Locate the cell with the specified text and output its [x, y] center coordinate. 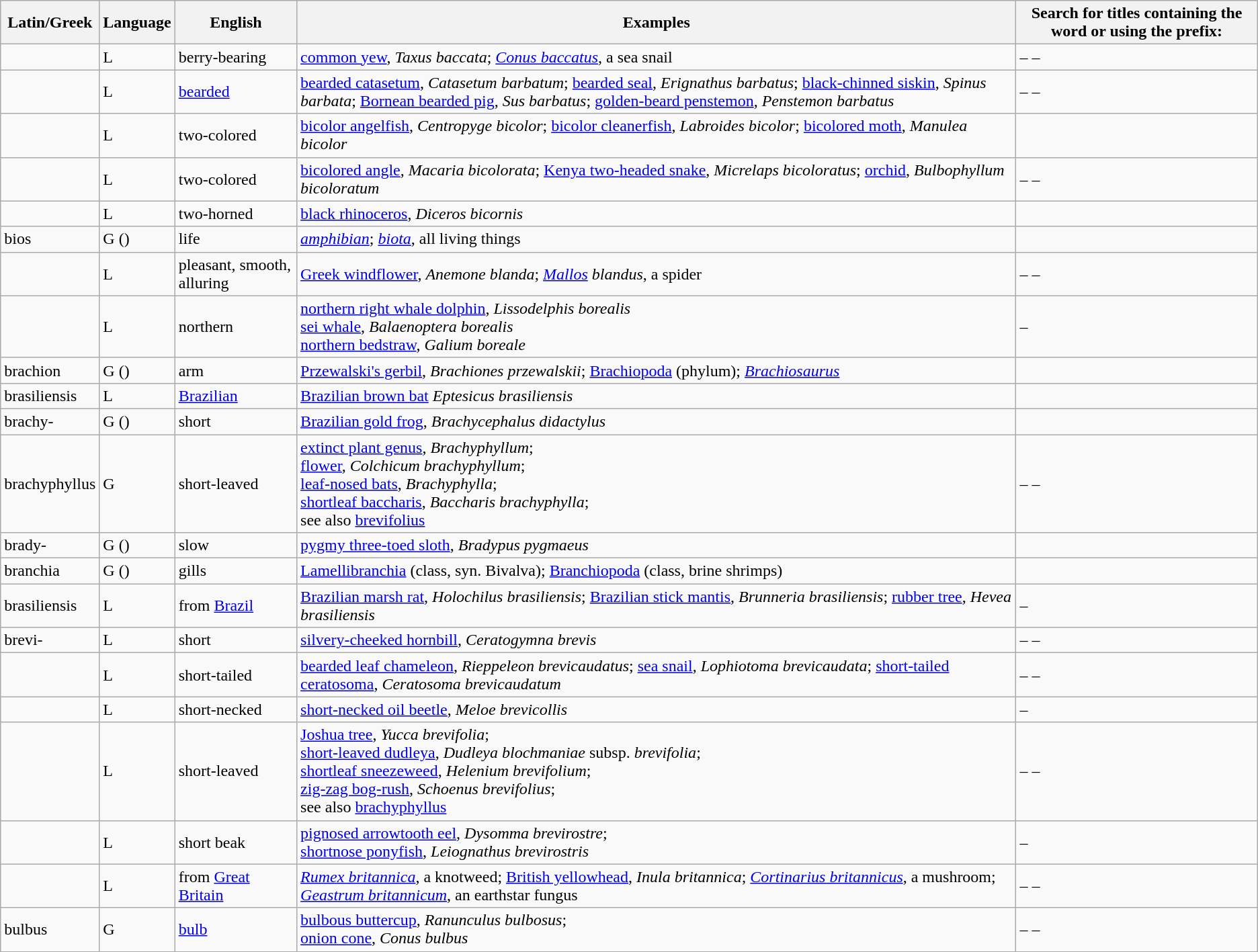
berry-bearing [235, 57]
Przewalski's gerbil, Brachiones przewalskii; Brachiopoda (phylum); Brachiosaurus [657, 370]
northern right whale dolphin, Lissodelphis borealissei whale, Balaenoptera borealis northern bedstraw, Galium boreale [657, 327]
northern [235, 327]
brachyphyllus [50, 483]
brevi- [50, 640]
Language [137, 23]
from Great Britain [235, 885]
pygmy three-toed sloth, Bradypus pygmaeus [657, 546]
bios [50, 239]
English [235, 23]
bearded leaf chameleon, Rieppeleon brevicaudatus; sea snail, Lophiotoma brevicaudata; short-tailed ceratosoma, Ceratosoma brevicaudatum [657, 675]
bicolored angle, Macaria bicolorata; Kenya two-headed snake, Micrelaps bicoloratus; orchid, Bulbophyllum bicoloratum [657, 179]
life [235, 239]
bulbus [50, 930]
short-necked oil beetle, Meloe brevicollis [657, 709]
arm [235, 370]
gills [235, 571]
branchia [50, 571]
bulb [235, 930]
Rumex britannica, a knotweed; British yellowhead, Inula britannica; Cortinarius britannicus, a mushroom; Geastrum britannicum, an earthstar fungus [657, 885]
bearded [235, 91]
Brazilian gold frog, Brachycephalus didactylus [657, 421]
Lamellibranchia (class, syn. Bivalva); Branchiopoda (class, brine shrimps) [657, 571]
bulbous buttercup, Ranunculus bulbosus; onion cone, Conus bulbus [657, 930]
short-necked [235, 709]
Greek windflower, Anemone blanda; Mallos blandus, a spider [657, 274]
short-tailed [235, 675]
black rhinoceros, Diceros bicornis [657, 214]
common yew, Taxus baccata; Conus baccatus, a sea snail [657, 57]
pleasant, smooth, alluring [235, 274]
slow [235, 546]
brachion [50, 370]
silvery-cheeked hornbill, Ceratogymna brevis [657, 640]
Search for titles containing the word or using the prefix: [1137, 23]
pignosed arrowtooth eel, Dysomma brevirostre; shortnose ponyfish, Leiognathus brevirostris [657, 842]
Brazilian marsh rat, Holochilus brasiliensis; Brazilian stick mantis, Brunneria brasiliensis; rubber tree, Hevea brasiliensis [657, 606]
Latin/Greek [50, 23]
from Brazil [235, 606]
Brazilian brown bat Eptesicus brasiliensis [657, 396]
Examples [657, 23]
short beak [235, 842]
amphibian; biota, all living things [657, 239]
brady- [50, 546]
Brazilian [235, 396]
brachy- [50, 421]
two-horned [235, 214]
bicolor angelfish, Centropyge bicolor; bicolor cleanerfish, Labroides bicolor; bicolored moth, Manulea bicolor [657, 136]
